Return the [X, Y] coordinate for the center point of the cell that contains the specified text.  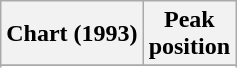
Peakposition [189, 34]
Chart (1993) [72, 34]
